Locate the cell with the specified text and output its (X, Y) center coordinate. 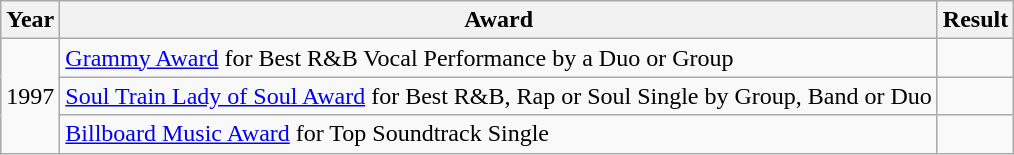
1997 (30, 96)
Soul Train Lady of Soul Award for Best R&B, Rap or Soul Single by Group, Band or Duo (499, 96)
Year (30, 20)
Result (975, 20)
Grammy Award for Best R&B Vocal Performance by a Duo or Group (499, 58)
Award (499, 20)
Billboard Music Award for Top Soundtrack Single (499, 134)
